Detect which cell encompasses the target text, then output its (X, Y) center coordinate. 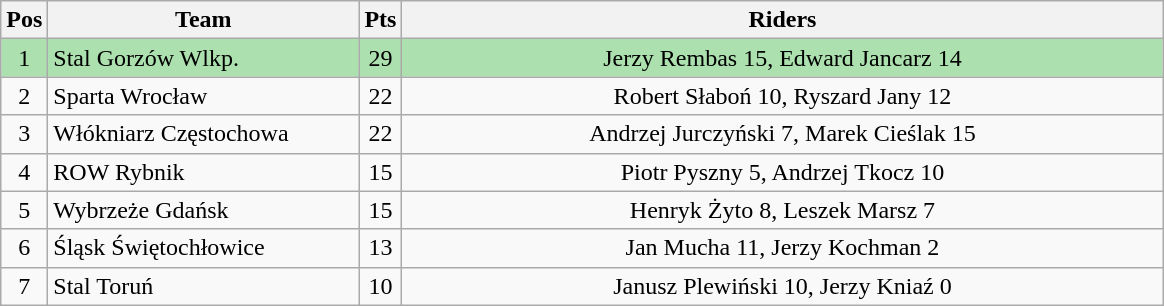
Stal Gorzów Wlkp. (204, 58)
Pts (380, 20)
7 (24, 286)
3 (24, 134)
5 (24, 210)
6 (24, 248)
10 (380, 286)
13 (380, 248)
Team (204, 20)
2 (24, 96)
ROW Rybnik (204, 172)
Stal Toruń (204, 286)
Janusz Plewiński 10, Jerzy Kniaź 0 (782, 286)
1 (24, 58)
Śląsk Świętochłowice (204, 248)
Pos (24, 20)
29 (380, 58)
Robert Słaboń 10, Ryszard Jany 12 (782, 96)
Henryk Żyto 8, Leszek Marsz 7 (782, 210)
Piotr Pyszny 5, Andrzej Tkocz 10 (782, 172)
4 (24, 172)
Riders (782, 20)
Jan Mucha 11, Jerzy Kochman 2 (782, 248)
Andrzej Jurczyński 7, Marek Cieślak 15 (782, 134)
Wybrzeże Gdańsk (204, 210)
Sparta Wrocław (204, 96)
Włókniarz Częstochowa (204, 134)
Jerzy Rembas 15, Edward Jancarz 14 (782, 58)
